Extract the [X, Y] coordinate from the center of the cell holding the provided text.  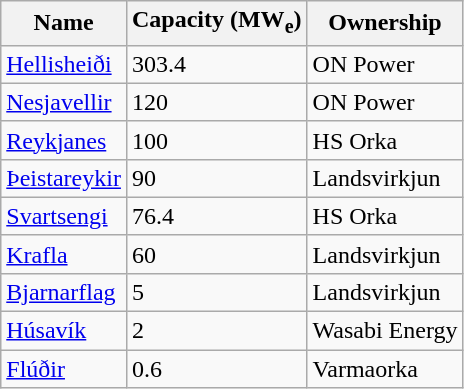
Name [64, 23]
303.4 [216, 64]
100 [216, 140]
Reykjanes [64, 140]
120 [216, 102]
Capacity (MWe) [216, 23]
Þeistareykir [64, 178]
2 [216, 331]
Varmaorka [385, 369]
Krafla [64, 254]
Flúðir [64, 369]
5 [216, 292]
Nesjavellir [64, 102]
76.4 [216, 216]
90 [216, 178]
Hellisheiði [64, 64]
Ownership [385, 23]
Svartsengi [64, 216]
0.6 [216, 369]
Bjarnarflag [64, 292]
Wasabi Energy [385, 331]
60 [216, 254]
Húsavík [64, 331]
